Extract the [x, y] coordinate from the center of the cell holding the provided text.  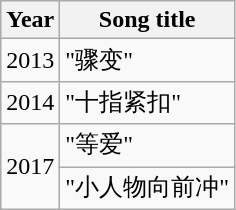
Year [30, 20]
"骤变" [148, 60]
"十指紧扣" [148, 102]
2013 [30, 60]
"小人物向前冲" [148, 188]
"等爱" [148, 146]
2017 [30, 166]
2014 [30, 102]
Song title [148, 20]
